Output the [X, Y] coordinate of the center of the cell containing the given text.  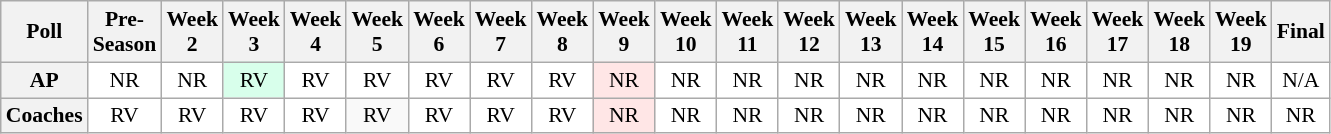
Poll [44, 32]
Week9 [624, 32]
Week13 [871, 32]
Week2 [192, 32]
Week14 [933, 32]
Week17 [1118, 32]
Week8 [562, 32]
Week10 [686, 32]
AP [44, 80]
Coaches [44, 116]
Week4 [316, 32]
Week15 [994, 32]
Week5 [377, 32]
Week3 [254, 32]
Week18 [1179, 32]
Week19 [1241, 32]
Week16 [1056, 32]
N/A [1301, 80]
Week11 [748, 32]
Week7 [501, 32]
Week12 [809, 32]
Week6 [439, 32]
Pre-Season [125, 32]
Final [1301, 32]
